Scan for the cell matching the given text and deliver its [X, Y] coordinate at center. 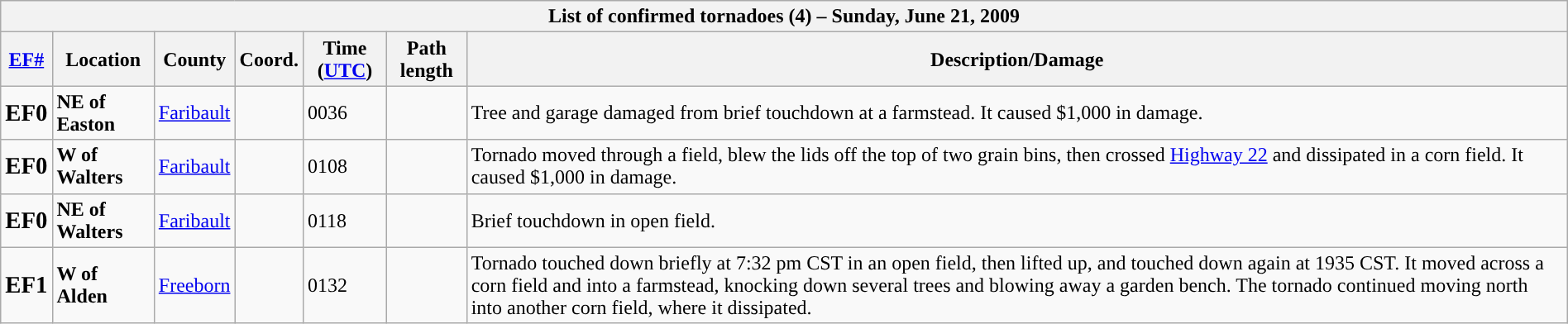
Location [103, 60]
0036 [344, 112]
NE of Walters [103, 220]
EF1 [26, 285]
County [194, 60]
W of Alden [103, 285]
0118 [344, 220]
Tree and garage damaged from brief touchdown at a farmstead. It caused $1,000 in damage. [1017, 112]
EF# [26, 60]
W of Walters [103, 167]
NE of Easton [103, 112]
Path length [427, 60]
0132 [344, 285]
Description/Damage [1017, 60]
List of confirmed tornadoes (4) – Sunday, June 21, 2009 [784, 17]
Freeborn [194, 285]
Coord. [269, 60]
Brief touchdown in open field. [1017, 220]
Time (UTC) [344, 60]
0108 [344, 167]
